Find where the given text appears and provide that cell's center as (x, y) coordinate. 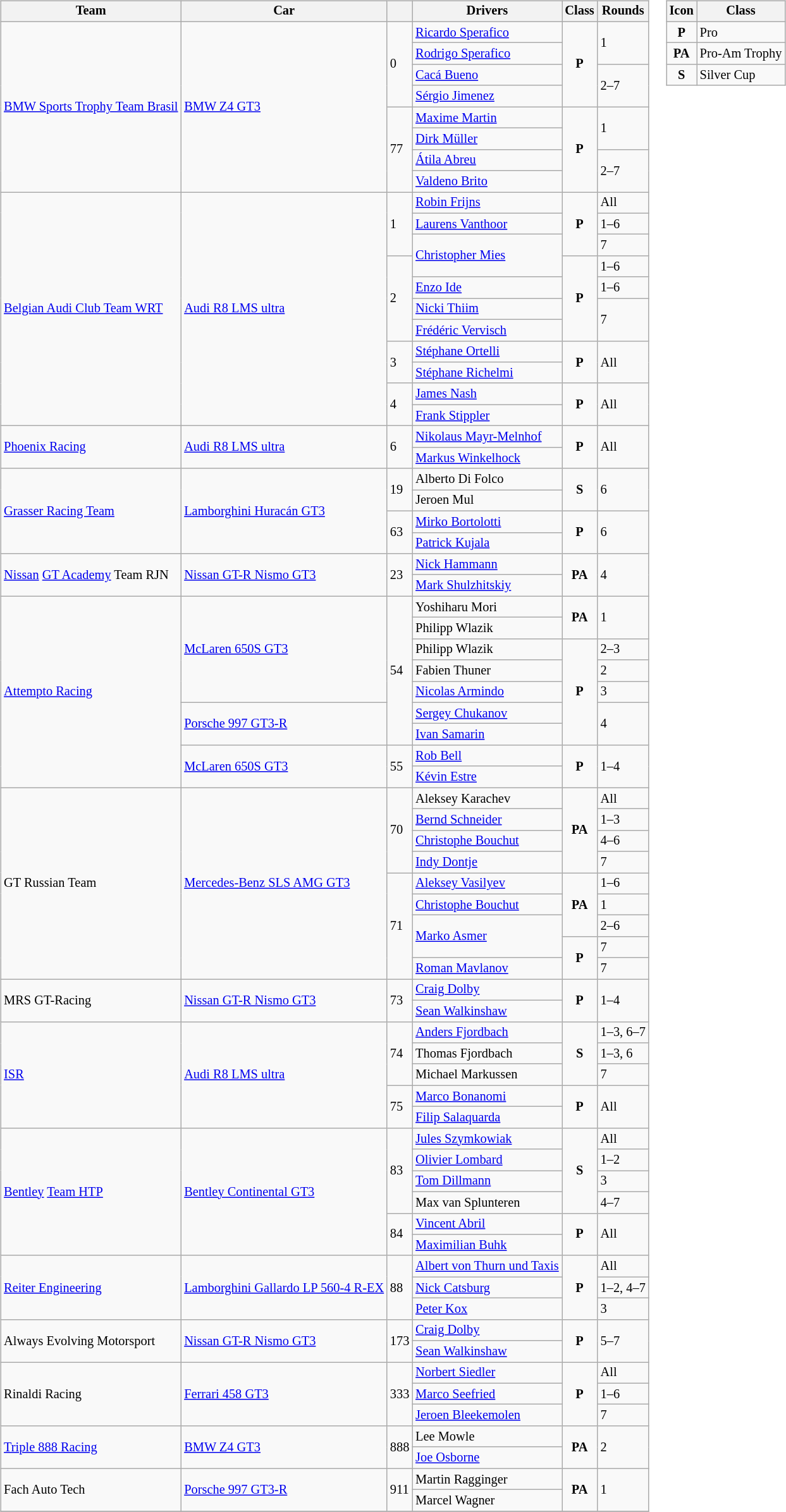
Always Evolving Motorsport (91, 1340)
Grasser Racing Team (91, 511)
1–3 (623, 820)
James Nash (487, 394)
Pro (741, 32)
Rounds (623, 11)
Bentley Continental GT3 (284, 1192)
Frédéric Vervisch (487, 330)
Mirko Bortolotti (487, 521)
Fabien Thuner (487, 671)
Nicolas Armindo (487, 692)
1–3, 6 (623, 1054)
Triple 888 Racing (91, 1448)
Sergey Chukanov (487, 713)
Belgian Audi Club Team WRT (91, 309)
Jules Szymkowiak (487, 1138)
Nick Hammann (487, 564)
Rob Bell (487, 756)
Nicki Thiim (487, 309)
54 (400, 671)
Ferrari 458 GT3 (284, 1394)
Yoshiharu Mori (487, 607)
Stéphane Richelmi (487, 373)
Jeroen Bleekemolen (487, 1415)
Nissan GT Academy Team RJN (91, 575)
75 (400, 1106)
2–3 (623, 649)
911 (400, 1489)
Tom Dillmann (487, 1181)
4–7 (623, 1202)
2–6 (623, 926)
Sérgio Jimenez (487, 96)
0 (400, 64)
888 (400, 1448)
Attempto Racing (91, 692)
Fach Auto Tech (91, 1489)
Patrick Kujala (487, 543)
Joe Osborne (487, 1458)
88 (400, 1287)
74 (400, 1053)
1–3, 6–7 (623, 1032)
Martin Ragginger (487, 1479)
Marcel Wagner (487, 1501)
Enzo Ide (487, 288)
Markus Winkelhock (487, 458)
77 (400, 149)
Aleksey Karachev (487, 798)
BMW Sports Trophy Team Brasil (91, 106)
19 (400, 489)
71 (400, 926)
Silver Cup (741, 75)
Maximilian Buhk (487, 1245)
Ivan Samarin (487, 735)
Alberto Di Folco (487, 479)
Lamborghini Huracán GT3 (284, 511)
Albert von Thurn und Taxis (487, 1266)
Marko Asmer (487, 937)
Max van Splunteren (487, 1202)
Vincent Abril (487, 1224)
83 (400, 1171)
Stéphane Ortelli (487, 351)
Bernd Schneider (487, 820)
ISR (91, 1075)
333 (400, 1394)
MRS GT-Racing (91, 1000)
Drivers (487, 11)
Marco Seefried (487, 1394)
84 (400, 1234)
Laurens Vanthoor (487, 224)
Kévin Estre (487, 777)
Jeroen Mul (487, 501)
1–2, 4–7 (623, 1288)
Norbert Siedler (487, 1373)
Phoenix Racing (91, 448)
Valdeno Brito (487, 181)
Mark Shulzhitskiy (487, 585)
Indy Dontje (487, 862)
73 (400, 1000)
Cacá Bueno (487, 75)
Rodrigo Sperafico (487, 54)
Roman Mavlanov (487, 968)
173 (400, 1340)
23 (400, 575)
63 (400, 532)
Maxime Martin (487, 118)
Thomas Fjordbach (487, 1054)
Lee Mowle (487, 1437)
Reiter Engineering (91, 1287)
Mercedes-Benz SLS AMG GT3 (284, 884)
Anders Fjordbach (487, 1032)
Lamborghini Gallardo LP 560-4 R-EX (284, 1287)
4–6 (623, 841)
Car (284, 11)
Aleksey Vasilyev (487, 884)
Icon (682, 11)
Christopher Mies (487, 255)
Marco Bonanomi (487, 1096)
Bentley Team HTP (91, 1192)
Robin Frijns (487, 203)
55 (400, 766)
Frank Stippler (487, 415)
Nick Catsburg (487, 1288)
Átila Abreu (487, 160)
Rinaldi Racing (91, 1394)
Michael Markussen (487, 1075)
Team (91, 11)
Nikolaus Mayr-Melnhof (487, 437)
Filip Salaquarda (487, 1118)
Ricardo Sperafico (487, 32)
5–7 (623, 1340)
Peter Kox (487, 1309)
GT Russian Team (91, 884)
Dirk Müller (487, 139)
Pro-Am Trophy (741, 54)
70 (400, 831)
1–2 (623, 1160)
Olivier Lombard (487, 1160)
